Search for the cell housing the specified text and yield its (X, Y) center coordinate. 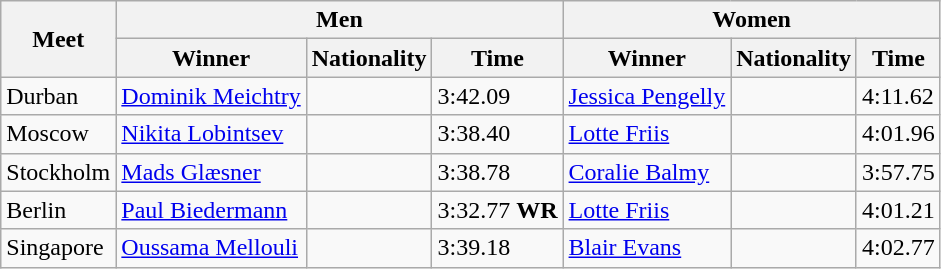
3:39.18 (498, 248)
Meet (58, 39)
Nikita Lobintsev (211, 134)
Coralie Balmy (647, 172)
4:11.62 (898, 96)
Durban (58, 96)
3:38.40 (498, 134)
4:02.77 (898, 248)
3:38.78 (498, 172)
Women (752, 20)
Berlin (58, 210)
Men (340, 20)
4:01.96 (898, 134)
Jessica Pengelly (647, 96)
Blair Evans (647, 248)
Oussama Mellouli (211, 248)
3:42.09 (498, 96)
Stockholm (58, 172)
3:57.75 (898, 172)
Moscow (58, 134)
3:32.77 WR (498, 210)
4:01.21 (898, 210)
Singapore (58, 248)
Dominik Meichtry (211, 96)
Mads Glæsner (211, 172)
Paul Biedermann (211, 210)
